Find where the given text appears and provide that cell's center as (x, y) coordinate. 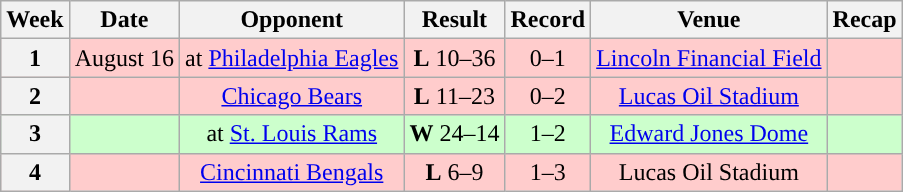
Record (548, 20)
Cincinnati Bengals (292, 172)
Date (124, 20)
Chicago Bears (292, 96)
2 (35, 96)
Week (35, 20)
L 10–36 (454, 58)
L 6–9 (454, 172)
Opponent (292, 20)
August 16 (124, 58)
4 (35, 172)
0–2 (548, 96)
Venue (709, 20)
at St. Louis Rams (292, 134)
1 (35, 58)
0–1 (548, 58)
W 24–14 (454, 134)
Result (454, 20)
1–2 (548, 134)
Lincoln Financial Field (709, 58)
L 11–23 (454, 96)
1–3 (548, 172)
3 (35, 134)
at Philadelphia Eagles (292, 58)
Edward Jones Dome (709, 134)
Recap (864, 20)
